Detect which cell encompasses the target text, then output its [x, y] center coordinate. 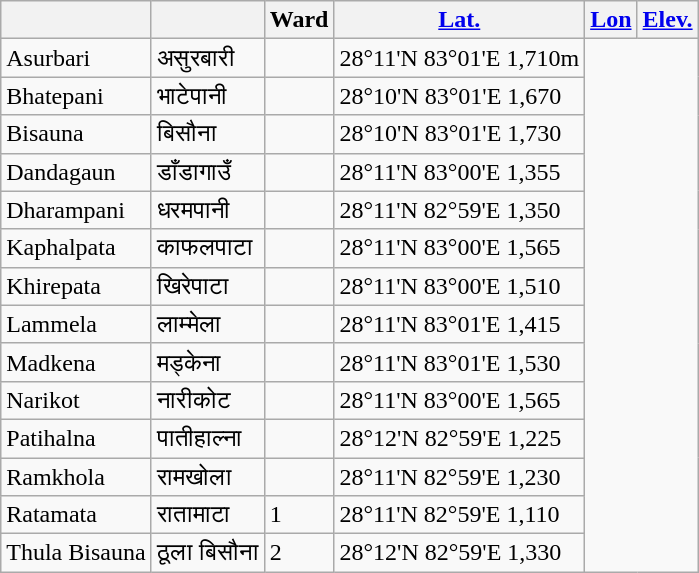
Lammela [76, 324]
28°11'N 83°00'E 1,355 [460, 172]
Elev. [668, 20]
Bhatepani [76, 96]
डाँडागाउँ [208, 172]
रातामाटा [208, 515]
मड्केना [208, 362]
Narikot [76, 400]
पातीहाल्ना [208, 438]
28°12'N 82°59'E 1,225 [460, 438]
खिरेपाटा [208, 286]
असुरबारी [208, 58]
28°11'N 83°01'E 1,710m [460, 58]
28°11'N 82°59'E 1,110 [460, 515]
28°11'N 82°59'E 1,350 [460, 210]
28°11'N 83°01'E 1,530 [460, 362]
Ramkhola [76, 477]
Khirepata [76, 286]
Bisauna [76, 134]
28°10'N 83°01'E 1,670 [460, 96]
28°10'N 83°01'E 1,730 [460, 134]
28°11'N 82°59'E 1,230 [460, 477]
Madkena [76, 362]
Kaphalpata [76, 248]
28°11'N 83°00'E 1,510 [460, 286]
Asurbari [76, 58]
Dandagaun [76, 172]
धरमपानी [208, 210]
Lat. [460, 20]
28°12'N 82°59'E 1,330 [460, 553]
Ward [299, 20]
ठूला बिसौना [208, 553]
Patihalna [76, 438]
काफलपाटा [208, 248]
Lon [611, 20]
रामखोला [208, 477]
बिसौना [208, 134]
नारीकोट [208, 400]
भाटेपानी [208, 96]
Thula Bisauna [76, 553]
28°11'N 83°01'E 1,415 [460, 324]
Dharampani [76, 210]
Ratamata [76, 515]
लाम्मेला [208, 324]
1 [299, 515]
2 [299, 553]
